Return the (X, Y) coordinate for the center point of the cell that contains the specified text.  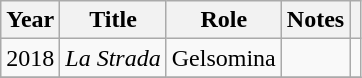
Gelsomina (224, 58)
Year (30, 20)
2018 (30, 58)
Title (113, 20)
Role (224, 20)
Notes (315, 20)
La Strada (113, 58)
